Provide the [X, Y] coordinate of the cell's center where the given text is located.  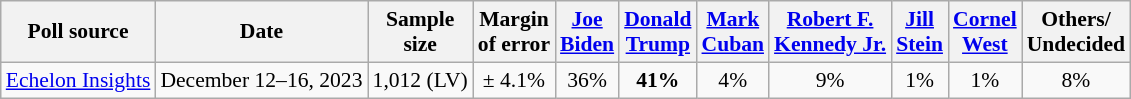
36% [587, 80]
Date [261, 32]
1,012 (LV) [420, 80]
41% [658, 80]
Robert F.Kennedy Jr. [830, 32]
Others/Undecided [1076, 32]
JoeBiden [587, 32]
4% [732, 80]
± 4.1% [514, 80]
CornelWest [985, 32]
Samplesize [420, 32]
December 12–16, 2023 [261, 80]
MarkCuban [732, 32]
Echelon Insights [78, 80]
8% [1076, 80]
Poll source [78, 32]
DonaldTrump [658, 32]
9% [830, 80]
Marginof error [514, 32]
JillStein [920, 32]
